Pinpoint the cell where the given text exists, returning its (x, y) midpoint coordinate. 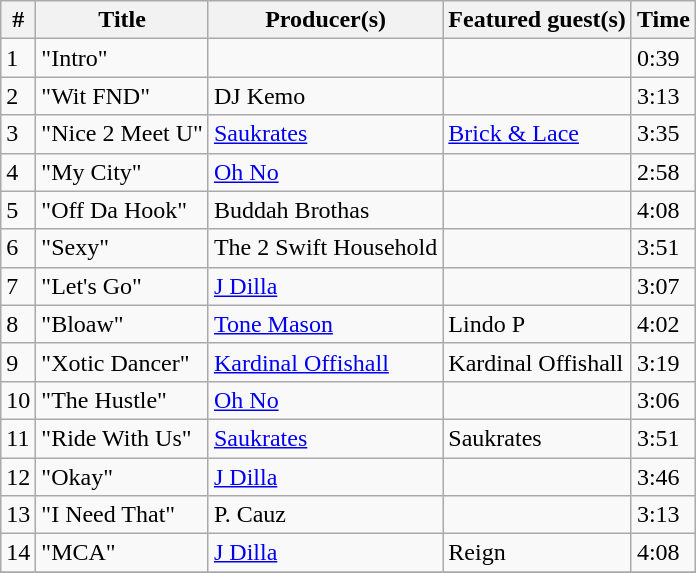
"Ride With Us" (122, 438)
Time (663, 20)
6 (18, 248)
"Sexy" (122, 248)
"Let's Go" (122, 286)
"Okay" (122, 477)
"I Need That" (122, 515)
9 (18, 362)
3:35 (663, 134)
P. Cauz (325, 515)
5 (18, 210)
"Nice 2 Meet U" (122, 134)
3:46 (663, 477)
Tone Mason (325, 324)
10 (18, 400)
"My City" (122, 172)
3:06 (663, 400)
Featured guest(s) (538, 20)
4:02 (663, 324)
"Wit FND" (122, 96)
"Off Da Hook" (122, 210)
3:07 (663, 286)
Buddah Brothas (325, 210)
2 (18, 96)
3 (18, 134)
# (18, 20)
13 (18, 515)
Reign (538, 553)
7 (18, 286)
The 2 Swift Household (325, 248)
"Xotic Dancer" (122, 362)
"The Hustle" (122, 400)
0:39 (663, 58)
Producer(s) (325, 20)
Title (122, 20)
4 (18, 172)
Lindo P (538, 324)
8 (18, 324)
Brick & Lace (538, 134)
12 (18, 477)
"Bloaw" (122, 324)
11 (18, 438)
3:19 (663, 362)
"Intro" (122, 58)
14 (18, 553)
2:58 (663, 172)
DJ Kemo (325, 96)
"MCA" (122, 553)
1 (18, 58)
